Locate the cell with the specified text and output its [x, y] center coordinate. 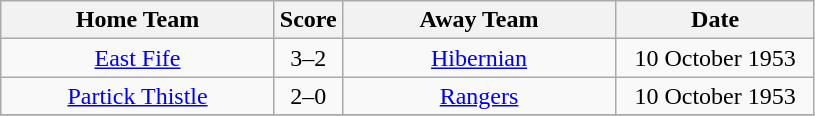
Date [716, 20]
Home Team [138, 20]
Partick Thistle [138, 96]
Hibernian [479, 58]
Rangers [479, 96]
2–0 [308, 96]
Score [308, 20]
East Fife [138, 58]
3–2 [308, 58]
Away Team [479, 20]
